Determine the (X, Y) coordinate at the center of the cell enclosing the given text.  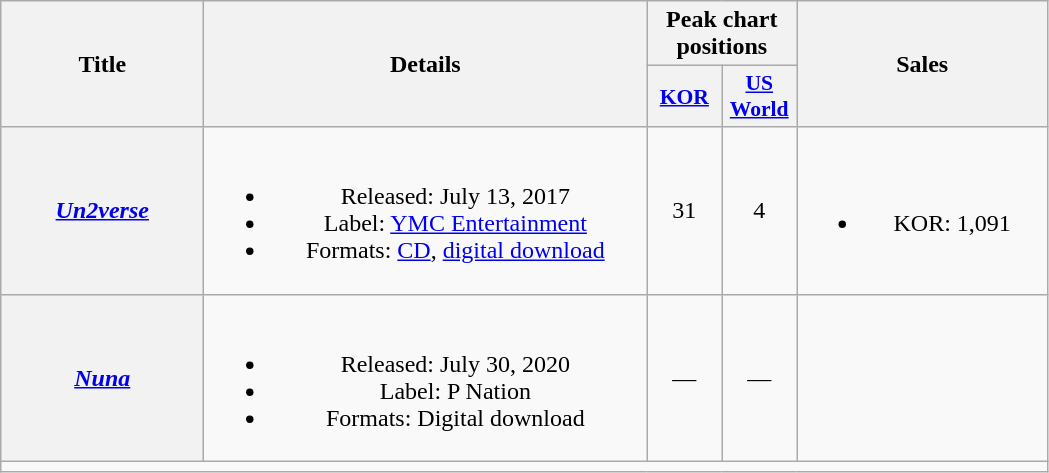
Released: July 30, 2020Label: P NationFormats: Digital download (426, 378)
Peak chart positions (722, 34)
Released: July 13, 2017Label: YMC EntertainmentFormats: CD, digital download (426, 210)
KOR (684, 96)
31 (684, 210)
Title (102, 64)
Details (426, 64)
Sales (922, 64)
Un2verse (102, 210)
Nuna (102, 378)
KOR: 1,091 (922, 210)
4 (760, 210)
USWorld (760, 96)
